For the text-containing cell, return its midpoint in [X, Y] coordinate format. 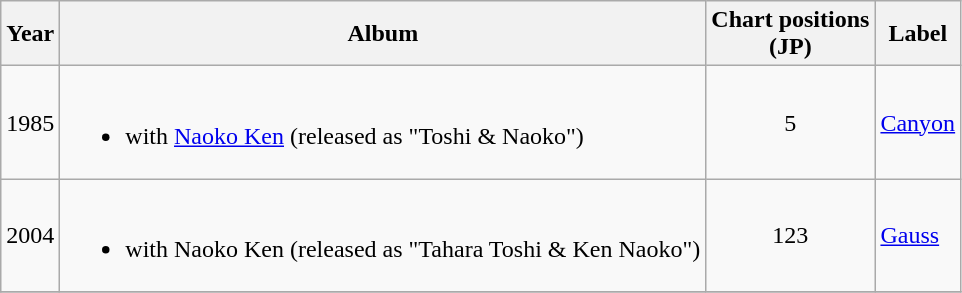
5 [790, 122]
Label [918, 34]
123 [790, 236]
2004 [30, 236]
with Naoko Ken (released as "Tahara Toshi & Ken Naoko") [383, 236]
Year [30, 34]
Gauss [918, 236]
with Naoko Ken (released as "Toshi & Naoko") [383, 122]
Album [383, 34]
1985 [30, 122]
Chart positions(JP) [790, 34]
Canyon [918, 122]
